Output the [x, y] coordinate of the center of the cell containing the given text.  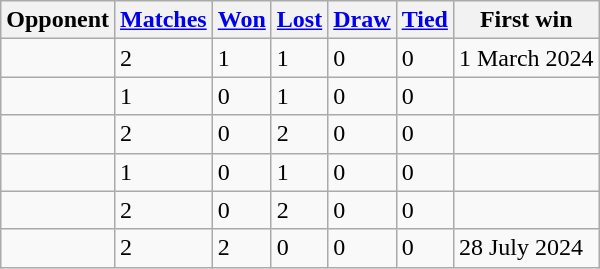
Won [242, 20]
Opponent [58, 20]
Draw [362, 20]
Matches [164, 20]
Lost [299, 20]
1 March 2024 [526, 58]
28 July 2024 [526, 248]
First win [526, 20]
Tied [424, 20]
